Find where the given text appears and provide that cell's center as [X, Y] coordinate. 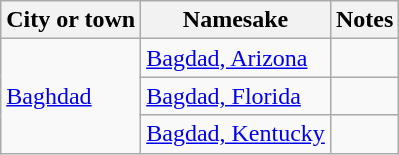
Namesake [236, 20]
Notes [364, 20]
Bagdad, Kentucky [236, 134]
Baghdad [71, 96]
Bagdad, Arizona [236, 58]
City or town [71, 20]
Bagdad, Florida [236, 96]
